Determine the (X, Y) coordinate at the center of the cell enclosing the given text.  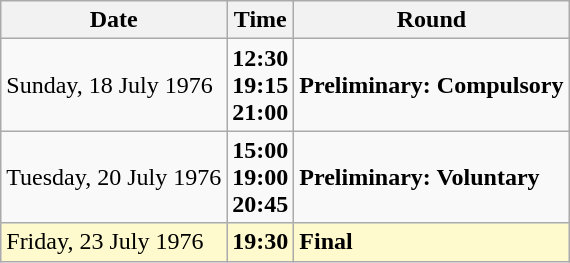
12:3019:1521:00 (260, 85)
Time (260, 20)
19:30 (260, 242)
Round (432, 20)
Preliminary: Compulsory (432, 85)
Final (432, 242)
Friday, 23 July 1976 (114, 242)
Preliminary: Voluntary (432, 177)
Date (114, 20)
15:0019:0020:45 (260, 177)
Sunday, 18 July 1976 (114, 85)
Tuesday, 20 July 1976 (114, 177)
